Detect which cell encompasses the target text, then output its [X, Y] center coordinate. 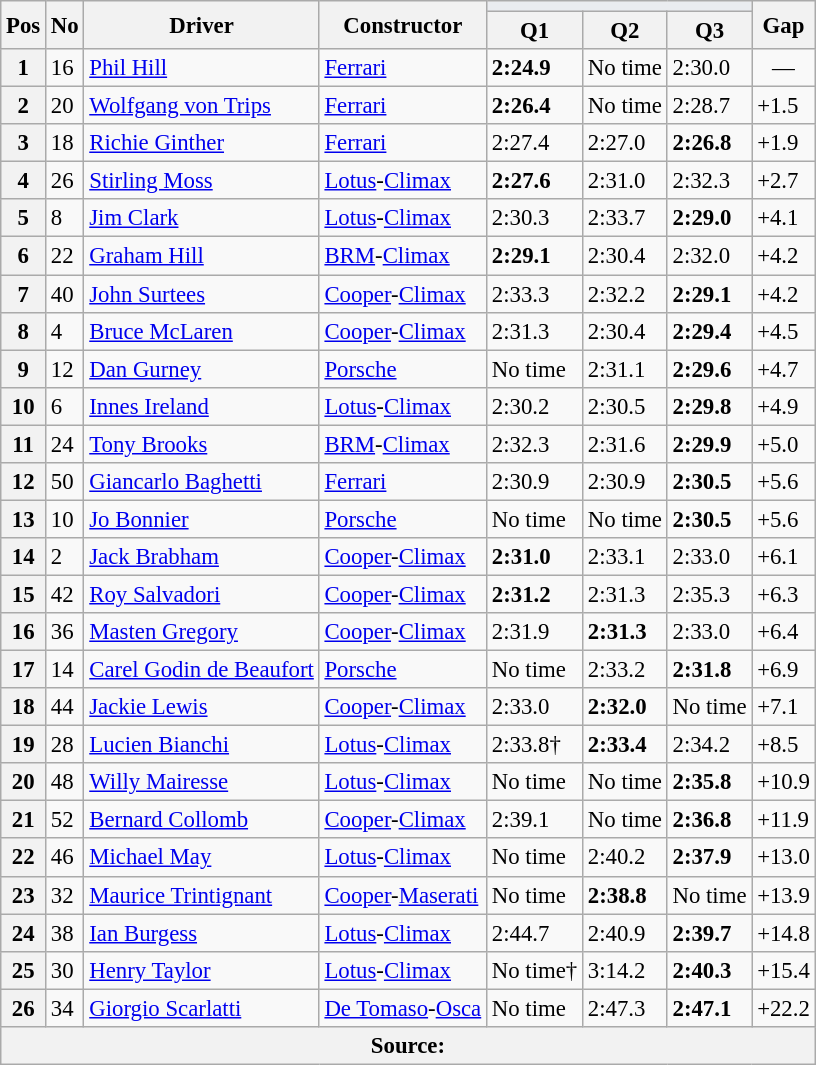
Bernard Collomb [202, 820]
+4.9 [784, 406]
Dan Gurney [202, 369]
+13.0 [784, 858]
2:31.6 [626, 444]
Carel Godin de Beaufort [202, 670]
21 [24, 820]
2:33.2 [626, 670]
2:38.8 [626, 895]
2:37.9 [710, 858]
Source: [408, 1046]
2:30.3 [535, 219]
2:31.1 [626, 369]
Jack Brabham [202, 557]
Tony Brooks [202, 444]
17 [24, 670]
2:39.7 [710, 933]
+11.9 [784, 820]
De Tomaso-Osca [402, 1008]
Graham Hill [202, 256]
+22.2 [784, 1008]
32 [65, 895]
Giorgio Scarlatti [202, 1008]
Roy Salvadori [202, 594]
Masten Gregory [202, 632]
Gap [784, 25]
Richie Ginther [202, 143]
46 [65, 858]
Pos [24, 25]
Stirling Moss [202, 181]
2:27.4 [535, 143]
Lucien Bianchi [202, 745]
2:29.6 [710, 369]
Henry Taylor [202, 970]
34 [65, 1008]
+10.9 [784, 782]
Innes Ireland [202, 406]
+7.1 [784, 707]
15 [24, 594]
2:35.3 [710, 594]
No time† [535, 970]
2:47.3 [626, 1008]
+6.4 [784, 632]
+1.5 [784, 106]
2:33.8† [535, 745]
Jackie Lewis [202, 707]
44 [65, 707]
2:33.3 [535, 294]
John Surtees [202, 294]
No [65, 25]
+15.4 [784, 970]
38 [65, 933]
Willy Mairesse [202, 782]
2:31.2 [535, 594]
Phil Hill [202, 68]
2:33.7 [626, 219]
2:33.1 [626, 557]
+8.5 [784, 745]
+1.9 [784, 143]
+6.1 [784, 557]
+4.5 [784, 331]
23 [24, 895]
2:26.8 [710, 143]
2:27.0 [626, 143]
Giancarlo Baghetti [202, 482]
42 [65, 594]
+14.8 [784, 933]
+6.3 [784, 594]
2:40.9 [626, 933]
2:33.4 [626, 745]
Q3 [710, 31]
Wolfgang von Trips [202, 106]
1 [24, 68]
2:35.8 [710, 782]
Michael May [202, 858]
2:40.3 [710, 970]
3 [24, 143]
11 [24, 444]
+2.7 [784, 181]
40 [65, 294]
2:29.4 [710, 331]
28 [65, 745]
48 [65, 782]
+13.9 [784, 895]
2:40.2 [626, 858]
2:30.0 [710, 68]
Ian Burgess [202, 933]
3:14.2 [626, 970]
+4.1 [784, 219]
13 [24, 519]
2:36.8 [710, 820]
9 [24, 369]
— [784, 68]
2:31.9 [535, 632]
7 [24, 294]
Jo Bonnier [202, 519]
2:24.9 [535, 68]
30 [65, 970]
2:30.2 [535, 406]
+4.7 [784, 369]
2:39.1 [535, 820]
Jim Clark [202, 219]
2:27.6 [535, 181]
2:29.0 [710, 219]
36 [65, 632]
52 [65, 820]
25 [24, 970]
Constructor [402, 25]
50 [65, 482]
Driver [202, 25]
+6.9 [784, 670]
2:28.7 [710, 106]
2:31.8 [710, 670]
2:47.1 [710, 1008]
2:29.8 [710, 406]
Cooper-Maserati [402, 895]
2:29.9 [710, 444]
Q2 [626, 31]
Maurice Trintignant [202, 895]
2:26.4 [535, 106]
2:32.2 [626, 294]
+5.0 [784, 444]
Q1 [535, 31]
Bruce McLaren [202, 331]
19 [24, 745]
2:34.2 [710, 745]
2:44.7 [535, 933]
5 [24, 219]
